Determine the [X, Y] coordinate at the center of the cell enclosing the given text.  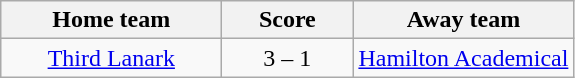
Score [288, 20]
Hamilton Academical [464, 58]
Third Lanark [112, 58]
3 – 1 [288, 58]
Home team [112, 20]
Away team [464, 20]
